Capture the cell that displays the provided text and extract its (X, Y) central coordinate. 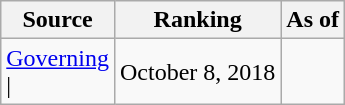
As of (313, 20)
Governing| (58, 72)
Source (58, 20)
Ranking (197, 20)
October 8, 2018 (197, 72)
